For the text-containing cell, return its midpoint in [X, Y] coordinate format. 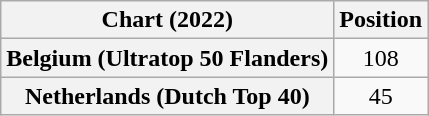
Position [381, 20]
108 [381, 58]
45 [381, 96]
Netherlands (Dutch Top 40) [168, 96]
Belgium (Ultratop 50 Flanders) [168, 58]
Chart (2022) [168, 20]
